Search for the cell housing the specified text and yield its [X, Y] center coordinate. 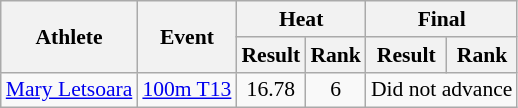
Event [186, 36]
6 [336, 90]
Final [442, 19]
100m T13 [186, 90]
Mary Letsoara [70, 90]
16.78 [270, 90]
Heat [300, 19]
Athlete [70, 36]
Did not advance [442, 90]
